Find where the given text appears and provide that cell's center as (X, Y) coordinate. 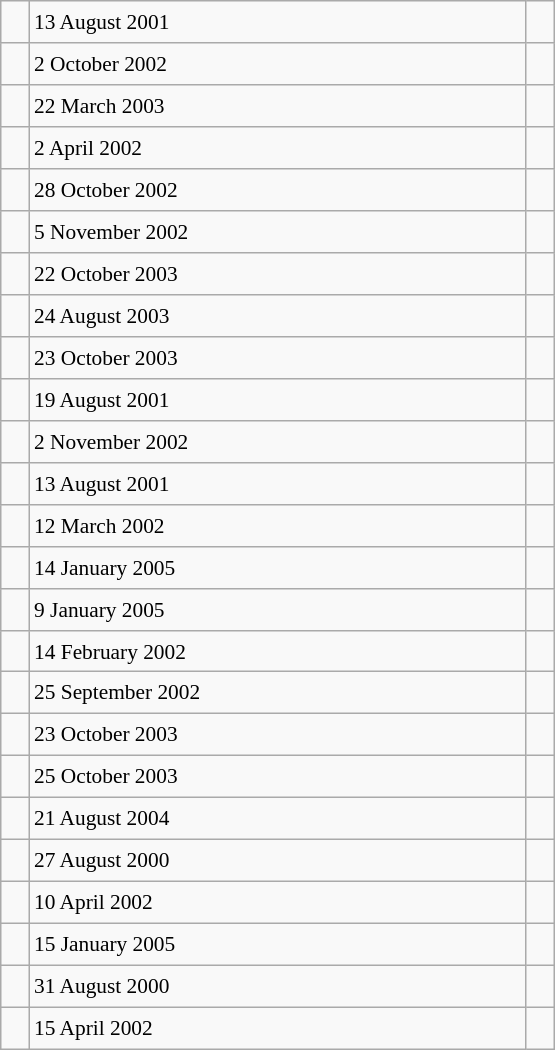
25 September 2002 (278, 693)
28 October 2002 (278, 190)
25 October 2003 (278, 777)
22 October 2003 (278, 274)
22 March 2003 (278, 106)
15 January 2005 (278, 945)
9 January 2005 (278, 609)
2 November 2002 (278, 441)
21 August 2004 (278, 819)
14 February 2002 (278, 651)
31 August 2000 (278, 986)
27 August 2000 (278, 861)
12 March 2002 (278, 525)
15 April 2002 (278, 1028)
5 November 2002 (278, 232)
2 October 2002 (278, 64)
24 August 2003 (278, 316)
10 April 2002 (278, 903)
19 August 2001 (278, 399)
14 January 2005 (278, 567)
2 April 2002 (278, 148)
